Determine the [X, Y] coordinate at the center of the cell enclosing the given text.  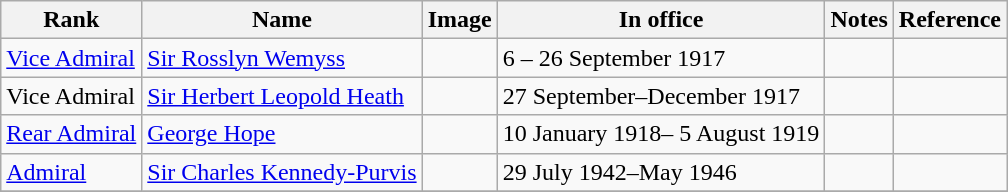
Sir Herbert Leopold Heath [282, 96]
In office [661, 20]
Image [460, 20]
Sir Rosslyn Wemyss [282, 58]
Reference [950, 20]
Sir Charles Kennedy-Purvis [282, 172]
10 January 1918– 5 August 1919 [661, 134]
Rear Admiral [72, 134]
Admiral [72, 172]
27 September–December 1917 [661, 96]
Name [282, 20]
29 July 1942–May 1946 [661, 172]
George Hope [282, 134]
Rank [72, 20]
6 – 26 September 1917 [661, 58]
Notes [859, 20]
